Detect which cell encompasses the target text, then output its [x, y] center coordinate. 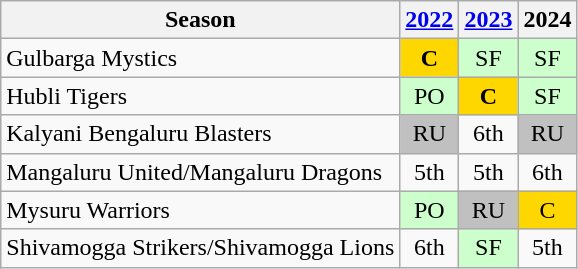
2023 [488, 20]
Season [200, 20]
Gulbarga Mystics [200, 58]
2022 [430, 20]
2024 [548, 20]
Hubli Tigers [200, 96]
Kalyani Bengaluru Blasters [200, 134]
Mysuru Warriors [200, 210]
Mangaluru United/Mangaluru Dragons [200, 172]
Shivamogga Strikers/Shivamogga Lions [200, 248]
